Locate the cell with the specified text and output its (X, Y) center coordinate. 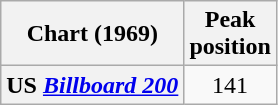
Chart (1969) (92, 34)
US Billboard 200 (92, 85)
Peakposition (230, 34)
141 (230, 85)
